Identify which cell holds the provided text, then report its (X, Y) central coordinate. 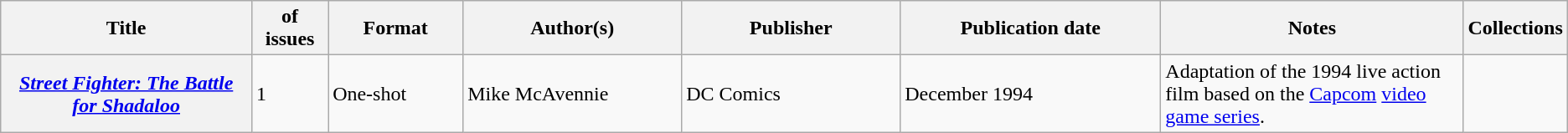
December 1994 (1030, 94)
One-shot (395, 94)
Author(s) (573, 28)
1 (290, 94)
of issues (290, 28)
Publisher (791, 28)
DC Comics (791, 94)
Title (126, 28)
Format (395, 28)
Mike McAvennie (573, 94)
Adaptation of the 1994 live action film based on the Capcom video game series. (1312, 94)
Publication date (1030, 28)
Notes (1312, 28)
Collections (1515, 28)
Street Fighter: The Battle for Shadaloo (126, 94)
